Pinpoint the cell where the given text exists, returning its (X, Y) midpoint coordinate. 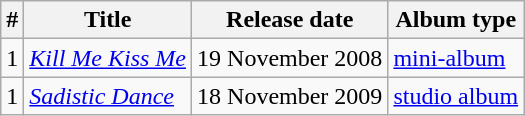
19 November 2008 (290, 58)
studio album (456, 96)
Title (108, 20)
18 November 2009 (290, 96)
Release date (290, 20)
Album type (456, 20)
mini-album (456, 58)
Kill Me Kiss Me (108, 58)
# (12, 20)
Sadistic Dance (108, 96)
